Return [x, y] of the center of cell containing provided text 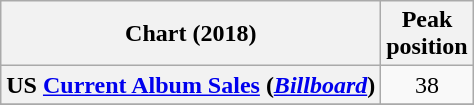
Peakposition [427, 34]
US Current Album Sales (Billboard) [191, 85]
Chart (2018) [191, 34]
38 [427, 85]
